Provide the [x, y] coordinate of the cell's center where the given text is located.  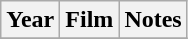
Year [30, 20]
Film [90, 20]
Notes [153, 20]
